Pinpoint the cell where the given text exists, returning its [X, Y] midpoint coordinate. 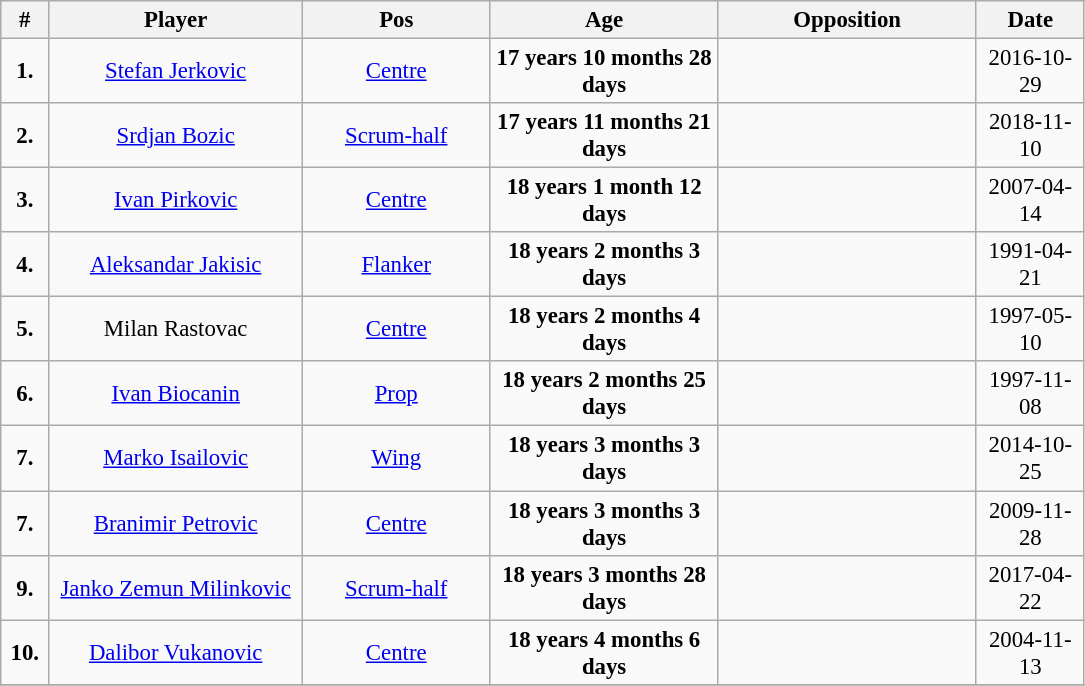
18 years 1 month 12 days [604, 200]
18 years 2 months 4 days [604, 330]
3. [25, 200]
1991-04-21 [1030, 264]
Date [1030, 20]
# [25, 20]
Flanker [396, 264]
5. [25, 330]
Dalibor Vukanovic [176, 652]
2007-04-14 [1030, 200]
17 years 11 months 21 days [604, 136]
Player [176, 20]
Pos [396, 20]
Wing [396, 458]
Age [604, 20]
9. [25, 588]
17 years 10 months 28 days [604, 72]
10. [25, 652]
Prop [396, 394]
6. [25, 394]
1. [25, 72]
18 years 4 months 6 days [604, 652]
Marko Isailovic [176, 458]
2004-11-13 [1030, 652]
2. [25, 136]
1997-11-08 [1030, 394]
Milan Rastovac [176, 330]
18 years 2 months 25 days [604, 394]
Opposition [847, 20]
2014-10-25 [1030, 458]
2009-11-28 [1030, 524]
Ivan Biocanin [176, 394]
Stefan Jerkovic [176, 72]
2016-10-29 [1030, 72]
Ivan Pirkovic [176, 200]
18 years 3 months 28 days [604, 588]
4. [25, 264]
18 years 2 months 3 days [604, 264]
2017-04-22 [1030, 588]
Srdjan Bozic [176, 136]
Janko Zemun Milinkovic [176, 588]
Aleksandar Jakisic [176, 264]
1997-05-10 [1030, 330]
Branimir Petrovic [176, 524]
2018-11-10 [1030, 136]
